Locate the cell with the specified text and output its (x, y) center coordinate. 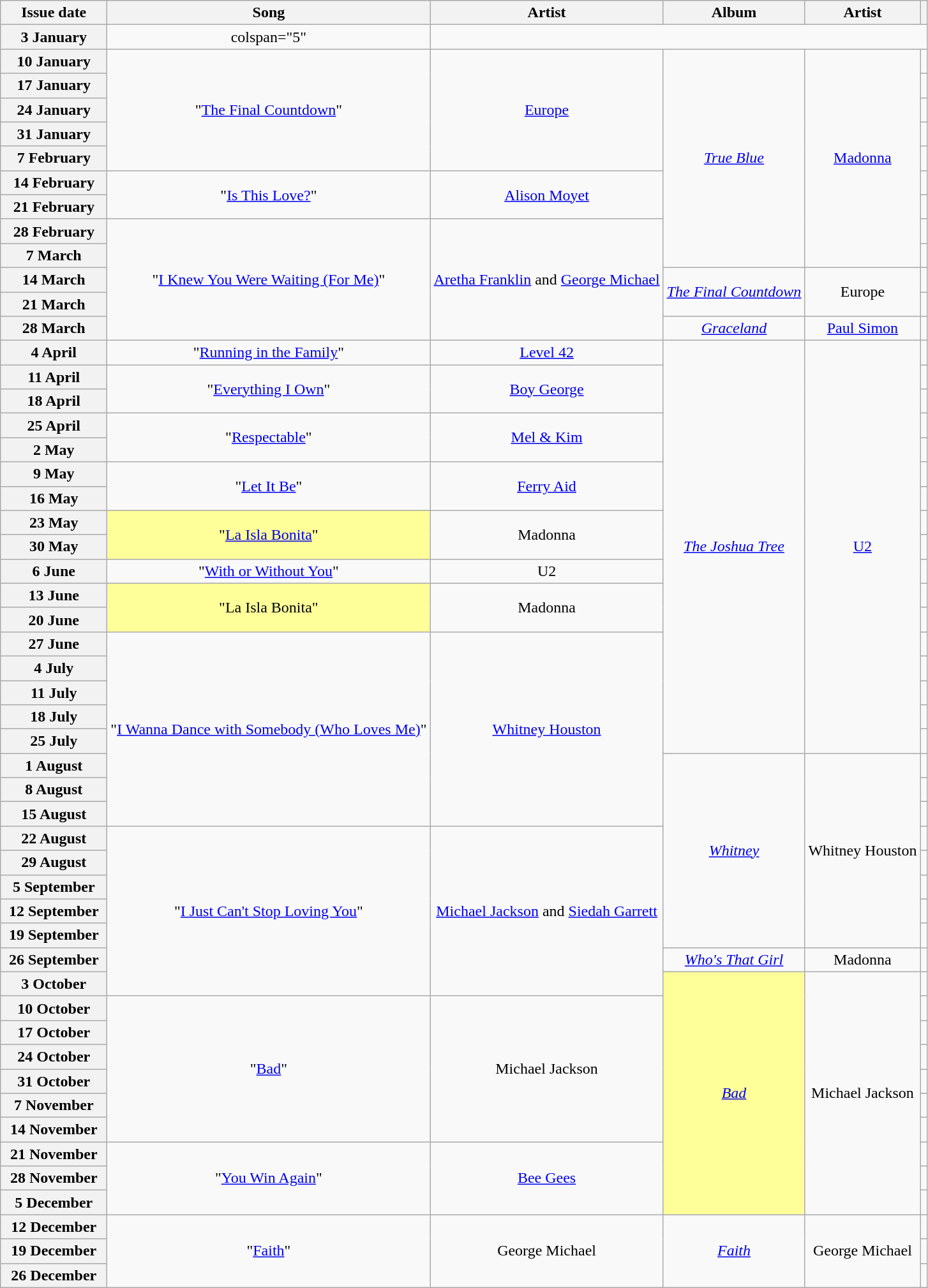
Song (269, 13)
3 October (54, 984)
Who's That Girl (734, 959)
18 April (54, 401)
14 November (54, 1130)
24 October (54, 1056)
6 June (54, 571)
16 May (54, 498)
"The Final Countdown" (269, 110)
7 March (54, 255)
9 May (54, 474)
14 March (54, 279)
15 August (54, 814)
25 July (54, 741)
1 August (54, 766)
31 January (54, 134)
28 February (54, 231)
27 June (54, 644)
30 May (54, 547)
28 November (54, 1178)
11 April (54, 377)
21 March (54, 304)
"Running in the Family" (269, 353)
29 August (54, 862)
True Blue (734, 158)
12 December (54, 1227)
21 November (54, 1154)
20 June (54, 619)
"I Knew You Were Waiting (For Me)" (269, 279)
"With or Without You" (269, 571)
"You Win Again" (269, 1178)
26 December (54, 1275)
23 May (54, 522)
colspan="5" (269, 37)
Ferry Aid (546, 486)
13 June (54, 595)
Bee Gees (546, 1178)
Issue date (54, 13)
10 October (54, 1008)
25 April (54, 426)
19 September (54, 935)
8 August (54, 790)
21 February (54, 207)
"I Wanna Dance with Somebody (Who Loves Me)" (269, 729)
"Bad" (269, 1069)
11 July (54, 692)
"Respectable" (269, 438)
Alison Moyet (546, 195)
7 February (54, 158)
17 October (54, 1032)
5 December (54, 1203)
17 January (54, 85)
Faith (734, 1251)
24 January (54, 110)
Michael Jackson and Siedah Garrett (546, 911)
18 July (54, 717)
5 September (54, 887)
The Final Countdown (734, 292)
Bad (734, 1093)
2 May (54, 450)
The Joshua Tree (734, 547)
"I Just Can't Stop Loving You" (269, 911)
12 September (54, 911)
Level 42 (546, 353)
"Let It Be" (269, 486)
Aretha Franklin and George Michael (546, 279)
"Is This Love?" (269, 195)
Whitney (734, 850)
4 April (54, 353)
Album (734, 13)
"Everything I Own" (269, 389)
10 January (54, 61)
Graceland (734, 329)
4 July (54, 668)
28 March (54, 329)
7 November (54, 1106)
19 December (54, 1251)
"Faith" (269, 1251)
31 October (54, 1081)
14 February (54, 182)
26 September (54, 959)
3 January (54, 37)
22 August (54, 838)
Boy George (546, 389)
Mel & Kim (546, 438)
Paul Simon (863, 329)
